Find where the given text appears and provide that cell's center as [x, y] coordinate. 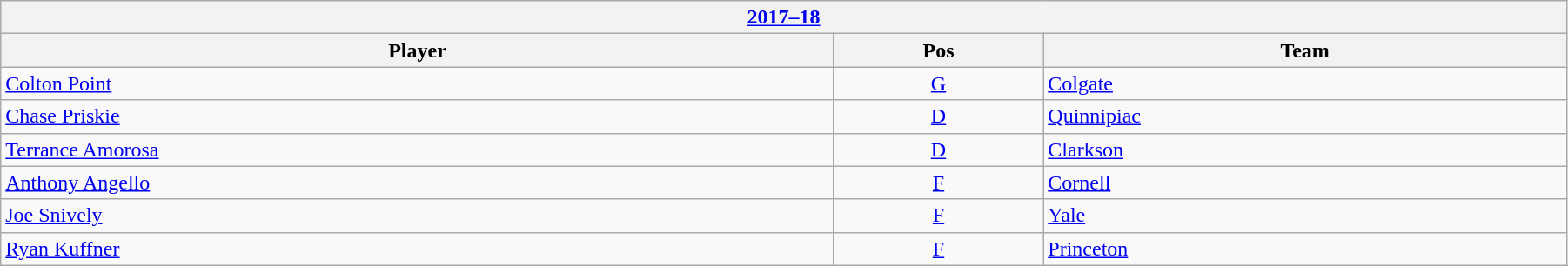
Player [418, 50]
Princeton [1305, 249]
Colton Point [418, 83]
Pos [938, 50]
Colgate [1305, 83]
Clarkson [1305, 150]
Quinnipiac [1305, 116]
2017–18 [784, 17]
Team [1305, 50]
G [938, 83]
Cornell [1305, 183]
Terrance Amorosa [418, 150]
Anthony Angello [418, 183]
Joe Snively [418, 216]
Chase Priskie [418, 116]
Ryan Kuffner [418, 249]
Yale [1305, 216]
